Determine the (X, Y) coordinate at the center of the cell enclosing the given text.  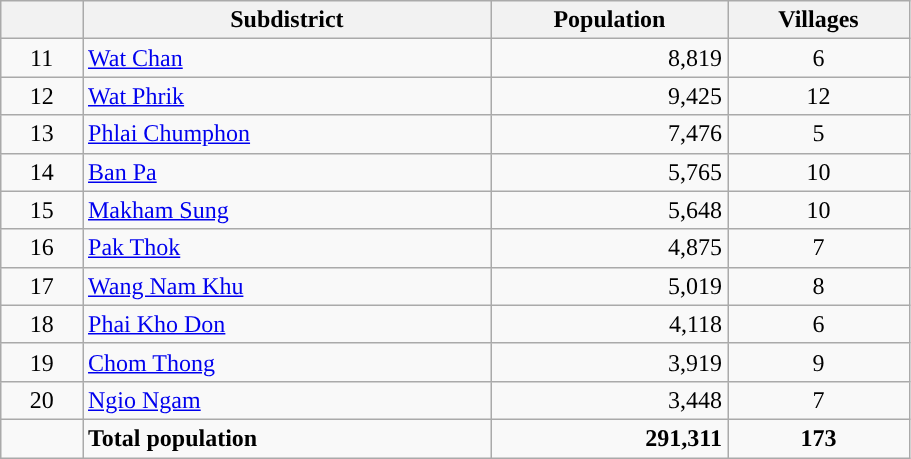
Phlai Chumphon (286, 134)
5 (819, 134)
20 (42, 400)
9,425 (609, 96)
Population (609, 20)
Ngio Ngam (286, 400)
291,311 (609, 438)
Ban Pa (286, 172)
Wang Nam Khu (286, 286)
11 (42, 58)
Subdistrict (286, 20)
14 (42, 172)
Pak Thok (286, 248)
Makham Sung (286, 210)
173 (819, 438)
8 (819, 286)
4,118 (609, 324)
5,765 (609, 172)
5,019 (609, 286)
3,919 (609, 362)
Wat Phrik (286, 96)
4,875 (609, 248)
17 (42, 286)
9 (819, 362)
Phai Kho Don (286, 324)
3,448 (609, 400)
19 (42, 362)
16 (42, 248)
8,819 (609, 58)
13 (42, 134)
Total population (286, 438)
Villages (819, 20)
15 (42, 210)
Wat Chan (286, 58)
Chom Thong (286, 362)
5,648 (609, 210)
7,476 (609, 134)
18 (42, 324)
